Find where the given text appears and provide that cell's center as (X, Y) coordinate. 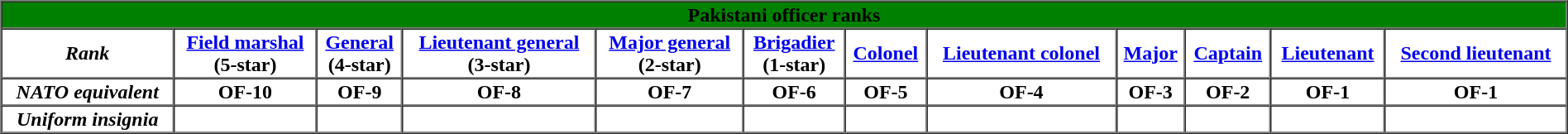
Uniform insignia (88, 119)
Lieutenant (1328, 53)
OF-6 (794, 91)
Lieutenant general(3-star) (500, 53)
OF-5 (885, 91)
Second lieutenant (1476, 53)
Captain (1228, 53)
Colonel (885, 53)
Major (1151, 53)
OF-9 (360, 91)
Major general(2-star) (670, 53)
OF-10 (245, 91)
Lieutenant colonel (1021, 53)
Pakistani officer ranks (784, 15)
OF-4 (1021, 91)
Rank (88, 53)
OF-3 (1151, 91)
Field marshal(5-star) (245, 53)
OF-2 (1228, 91)
OF-7 (670, 91)
OF-8 (500, 91)
Brigadier(1-star) (794, 53)
General(4-star) (360, 53)
NATO equivalent (88, 91)
